Capture the cell that displays the provided text and extract its [x, y] central coordinate. 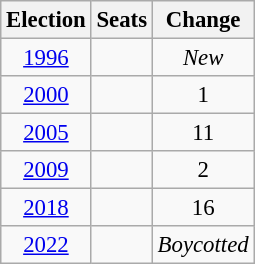
2000 [46, 95]
2018 [46, 208]
New [203, 58]
2005 [46, 133]
2 [203, 170]
Change [203, 20]
1 [203, 95]
11 [203, 133]
Election [46, 20]
16 [203, 208]
Boycotted [203, 245]
2009 [46, 170]
1996 [46, 58]
Seats [122, 20]
2022 [46, 245]
